From the cell containing the given text, extract its center point as [x, y] coordinate. 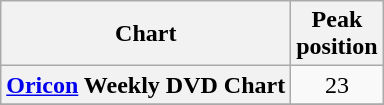
Oricon Weekly DVD Chart [146, 85]
Peakposition [337, 34]
23 [337, 85]
Chart [146, 34]
